Extract the [X, Y] coordinate from the center of the cell holding the provided text.  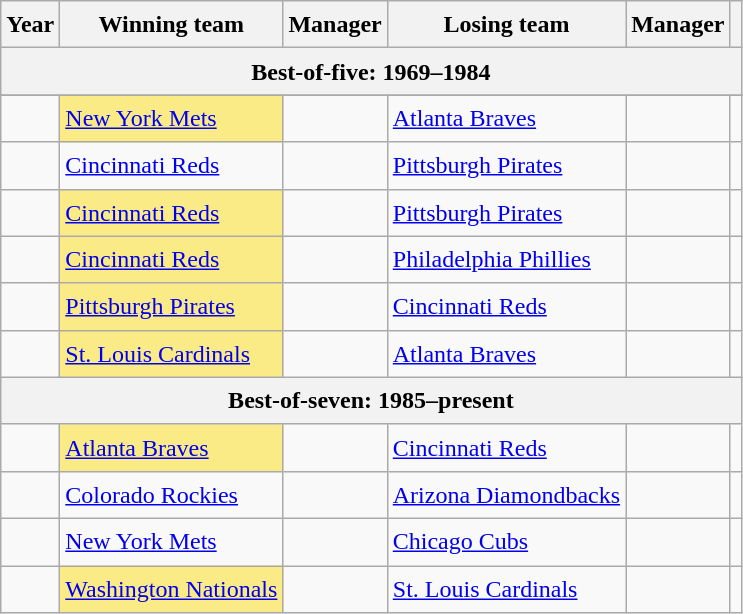
Philadelphia Phillies [506, 260]
Chicago Cubs [506, 542]
Colorado Rockies [172, 494]
Arizona Diamondbacks [506, 494]
Winning team [172, 24]
Best-of-five: 1969–1984 [371, 72]
Losing team [506, 24]
Year [30, 24]
Washington Nationals [172, 590]
Best-of-seven: 1985–present [371, 400]
